Identify which cell holds the provided text, then report its [X, Y] central coordinate. 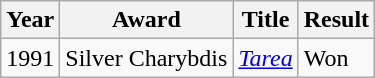
Result [336, 20]
Title [266, 20]
Year [30, 20]
Won [336, 58]
Silver Charybdis [146, 58]
1991 [30, 58]
Tarea [266, 58]
Award [146, 20]
